Return the [x, y] coordinate for the center point of the cell that contains the specified text.  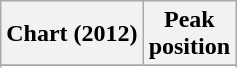
Peak position [189, 34]
Chart (2012) [72, 34]
